Scan for the cell matching the given text and deliver its (x, y) coordinate at center. 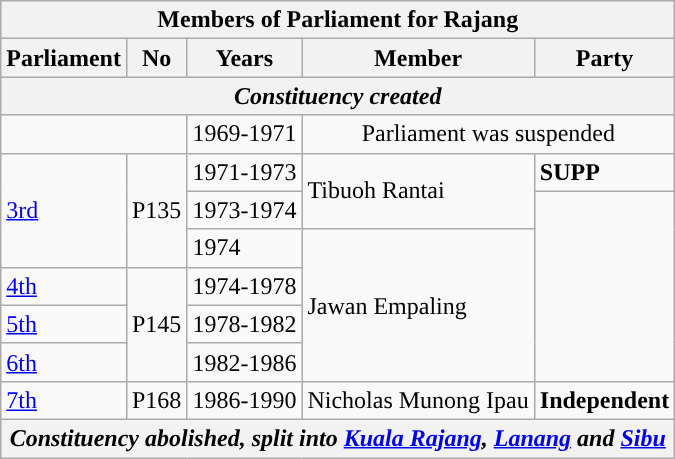
Members of Parliament for Rajang (338, 20)
P168 (156, 400)
6th (64, 362)
Jawan Empaling (418, 305)
5th (64, 324)
P145 (156, 324)
1973-1974 (244, 210)
Independent (604, 400)
Parliament was suspended (488, 134)
Parliament (64, 58)
SUPP (604, 172)
Member (418, 58)
3rd (64, 210)
Constituency abolished, split into Kuala Rajang, Lanang and Sibu (338, 438)
No (156, 58)
1986-1990 (244, 400)
1978-1982 (244, 324)
Tibuoh Rantai (418, 191)
Constituency created (338, 96)
Years (244, 58)
P135 (156, 210)
1974 (244, 248)
Party (604, 58)
4th (64, 286)
1974-1978 (244, 286)
7th (64, 400)
1969-1971 (244, 134)
1982-1986 (244, 362)
Nicholas Munong Ipau (418, 400)
1971-1973 (244, 172)
